Extract the [x, y] coordinate from the center of the cell holding the provided text.  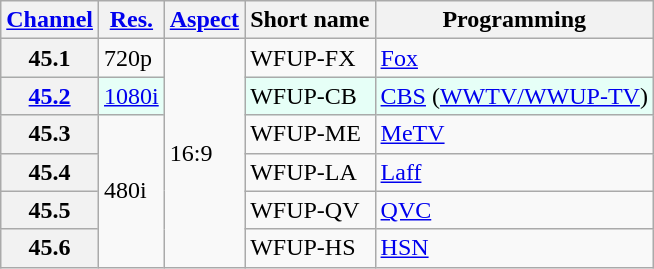
WFUP-CB [310, 96]
45.3 [50, 134]
WFUP-FX [310, 58]
Fox [514, 58]
WFUP-ME [310, 134]
WFUP-LA [310, 172]
45.1 [50, 58]
1080i [132, 96]
16:9 [204, 153]
Channel [50, 20]
QVC [514, 210]
45.5 [50, 210]
Aspect [204, 20]
Short name [310, 20]
45.2 [50, 96]
Programming [514, 20]
45.4 [50, 172]
480i [132, 191]
WFUP-QV [310, 210]
720p [132, 58]
MeTV [514, 134]
CBS (WWTV/WWUP-TV) [514, 96]
Laff [514, 172]
Res. [132, 20]
HSN [514, 248]
WFUP-HS [310, 248]
45.6 [50, 248]
